Determine the (X, Y) coordinate at the center of the cell enclosing the given text.  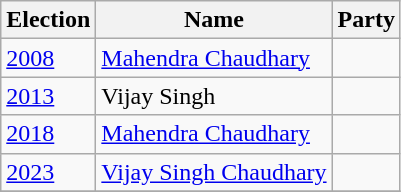
Vijay Singh (214, 96)
2018 (48, 134)
Election (48, 20)
Party (366, 20)
2023 (48, 172)
Name (214, 20)
2013 (48, 96)
2008 (48, 58)
Vijay Singh Chaudhary (214, 172)
